Return the (X, Y) coordinate for the center point of the cell that contains the specified text.  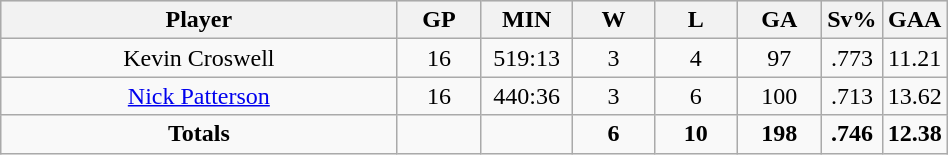
11.21 (914, 58)
519:13 (526, 58)
440:36 (526, 96)
GAA (914, 20)
4 (696, 58)
.773 (852, 58)
97 (780, 58)
W (613, 20)
12.38 (914, 134)
GA (780, 20)
Totals (199, 134)
.746 (852, 134)
Kevin Croswell (199, 58)
Nick Patterson (199, 96)
GP (439, 20)
MIN (526, 20)
198 (780, 134)
10 (696, 134)
.713 (852, 96)
13.62 (914, 96)
Sv% (852, 20)
100 (780, 96)
Player (199, 20)
L (696, 20)
